Search for the cell housing the specified text and yield its [X, Y] center coordinate. 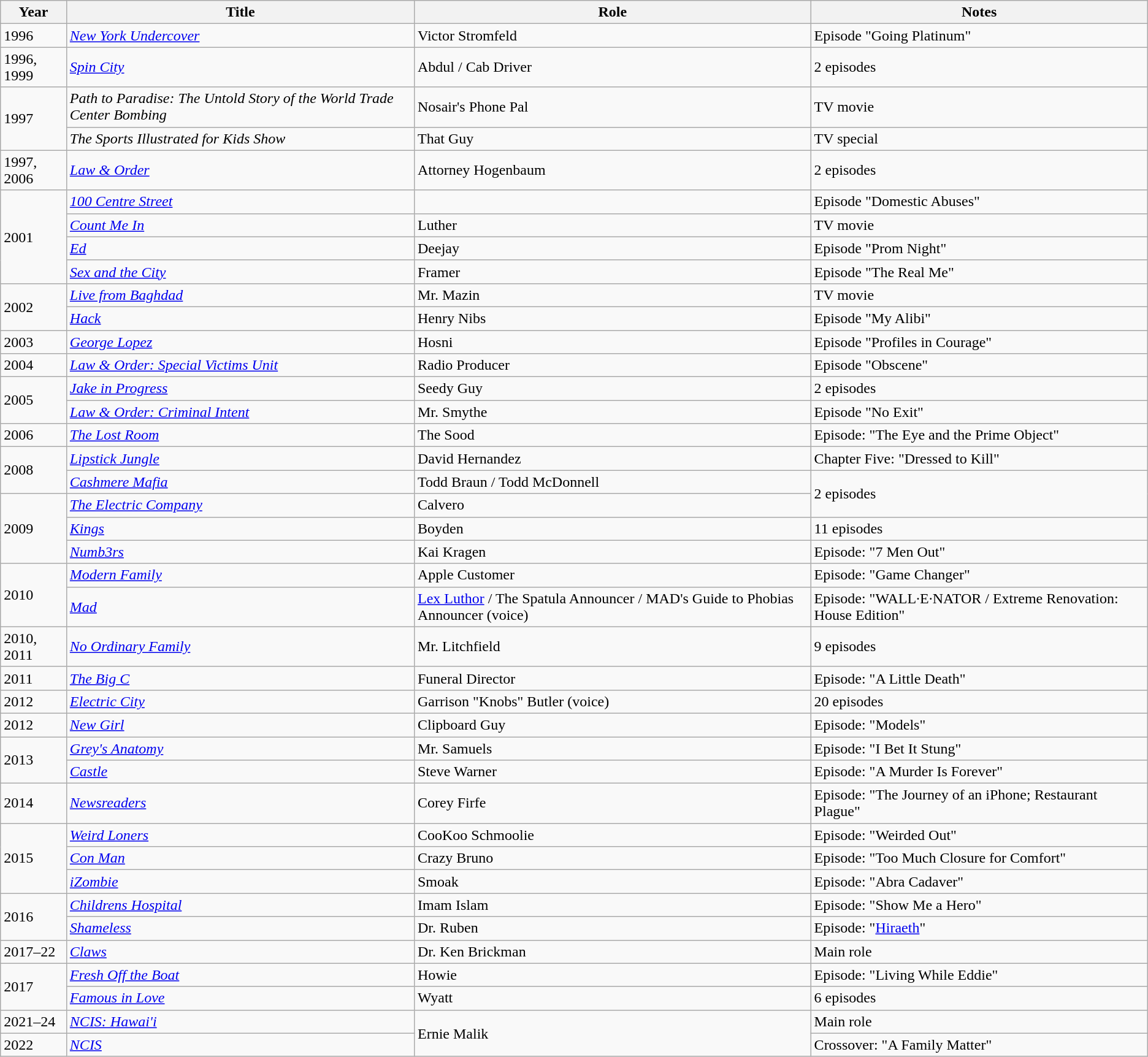
Con Man [240, 858]
2022 [34, 1045]
2016 [34, 917]
2017 [34, 986]
Mr. Smythe [612, 412]
Episode: "I Bet It Stung" [979, 749]
Lipstick Jungle [240, 459]
6 episodes [979, 998]
Deejay [612, 248]
Modern Family [240, 575]
Episode: "The Eye and the Prime Object" [979, 435]
Spin City [240, 67]
2002 [34, 307]
9 episodes [979, 646]
Mr. Litchfield [612, 646]
2011 [34, 678]
New Girl [240, 725]
Weird Loners [240, 835]
2009 [34, 528]
Mad [240, 607]
New York Undercover [240, 36]
11 episodes [979, 528]
Episode: "7 Men Out" [979, 552]
2006 [34, 435]
Radio Producer [612, 365]
Year [34, 12]
Todd Braun / Todd McDonnell [612, 482]
Episode: "Too Much Closure for Comfort" [979, 858]
Luther [612, 225]
Live from Baghdad [240, 295]
Numb3rs [240, 552]
2014 [34, 803]
Episode "Profiles in Courage" [979, 342]
Abdul / Cab Driver [612, 67]
Henry Nibs [612, 318]
Dr. Ken Brickman [612, 952]
Ed [240, 248]
1996 [34, 36]
Calvero [612, 505]
Claws [240, 952]
Episode "The Real Me" [979, 272]
Electric City [240, 701]
Episode: "Show Me a Hero" [979, 905]
Episode "Prom Night" [979, 248]
Episode "Domestic Abuses" [979, 202]
Childrens Hospital [240, 905]
The Sood [612, 435]
NCIS: Hawai'i [240, 1021]
Law & Order [240, 170]
Jake in Progress [240, 389]
2005 [34, 400]
Attorney Hogenbaum [612, 170]
2017–22 [34, 952]
Kings [240, 528]
That Guy [612, 139]
CooKoo Schmoolie [612, 835]
Smoak [612, 882]
Ernie Malik [612, 1033]
2003 [34, 342]
Kai Kragen [612, 552]
Episode: "Models" [979, 725]
Victor Stromfeld [612, 36]
2004 [34, 365]
No Ordinary Family [240, 646]
Episode: "Weirded Out" [979, 835]
Episode "My Alibi" [979, 318]
2021–24 [34, 1021]
Episode: "The Journey of an iPhone; Restaurant Plague" [979, 803]
Episode: "Game Changer" [979, 575]
Dr. Ruben [612, 928]
20 episodes [979, 701]
Episode "No Exit" [979, 412]
Castle [240, 772]
2008 [34, 470]
Count Me In [240, 225]
Path to Paradise: The Untold Story of the World Trade Center Bombing [240, 107]
Fresh Off the Boat [240, 975]
2013 [34, 760]
Seedy Guy [612, 389]
2010, 2011 [34, 646]
Episode "Obscene" [979, 365]
Law & Order: Special Victims Unit [240, 365]
iZombie [240, 882]
Hosni [612, 342]
Newsreaders [240, 803]
Mr. Mazin [612, 295]
1996, 1999 [34, 67]
1997, 2006 [34, 170]
Boyden [612, 528]
2001 [34, 237]
100 Centre Street [240, 202]
Framer [612, 272]
Garrison "Knobs" Butler (voice) [612, 701]
The Sports Illustrated for Kids Show [240, 139]
Title [240, 12]
Hack [240, 318]
The Lost Room [240, 435]
Episode: "Abra Cadaver" [979, 882]
Cashmere Mafia [240, 482]
The Big C [240, 678]
Crazy Bruno [612, 858]
Episode: "WALL·E·NATOR / Extreme Renovation: House Edition" [979, 607]
Apple Customer [612, 575]
Chapter Five: "Dressed to Kill" [979, 459]
George Lopez [240, 342]
Lex Luthor / The Spatula Announcer / MAD's Guide to Phobias Announcer (voice) [612, 607]
2010 [34, 595]
Mr. Samuels [612, 749]
Shameless [240, 928]
1997 [34, 119]
Episode: "Living While Eddie" [979, 975]
Episode "Going Platinum" [979, 36]
Episode: "Hiraeth" [979, 928]
Notes [979, 12]
Episode: "A Little Death" [979, 678]
Corey Firfe [612, 803]
TV special [979, 139]
Howie [612, 975]
Crossover: "A Family Matter" [979, 1045]
Nosair's Phone Pal [612, 107]
2015 [34, 858]
Episode: "A Murder Is Forever" [979, 772]
Clipboard Guy [612, 725]
Role [612, 12]
Funeral Director [612, 678]
Law & Order: Criminal Intent [240, 412]
Steve Warner [612, 772]
Grey's Anatomy [240, 749]
Sex and the City [240, 272]
David Hernandez [612, 459]
NCIS [240, 1045]
The Electric Company [240, 505]
Famous in Love [240, 998]
Imam Islam [612, 905]
Wyatt [612, 998]
